Return [x, y] of the center of cell containing provided text 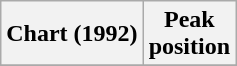
Peakposition [189, 34]
Chart (1992) [72, 34]
